Search for the cell housing the specified text and yield its [X, Y] center coordinate. 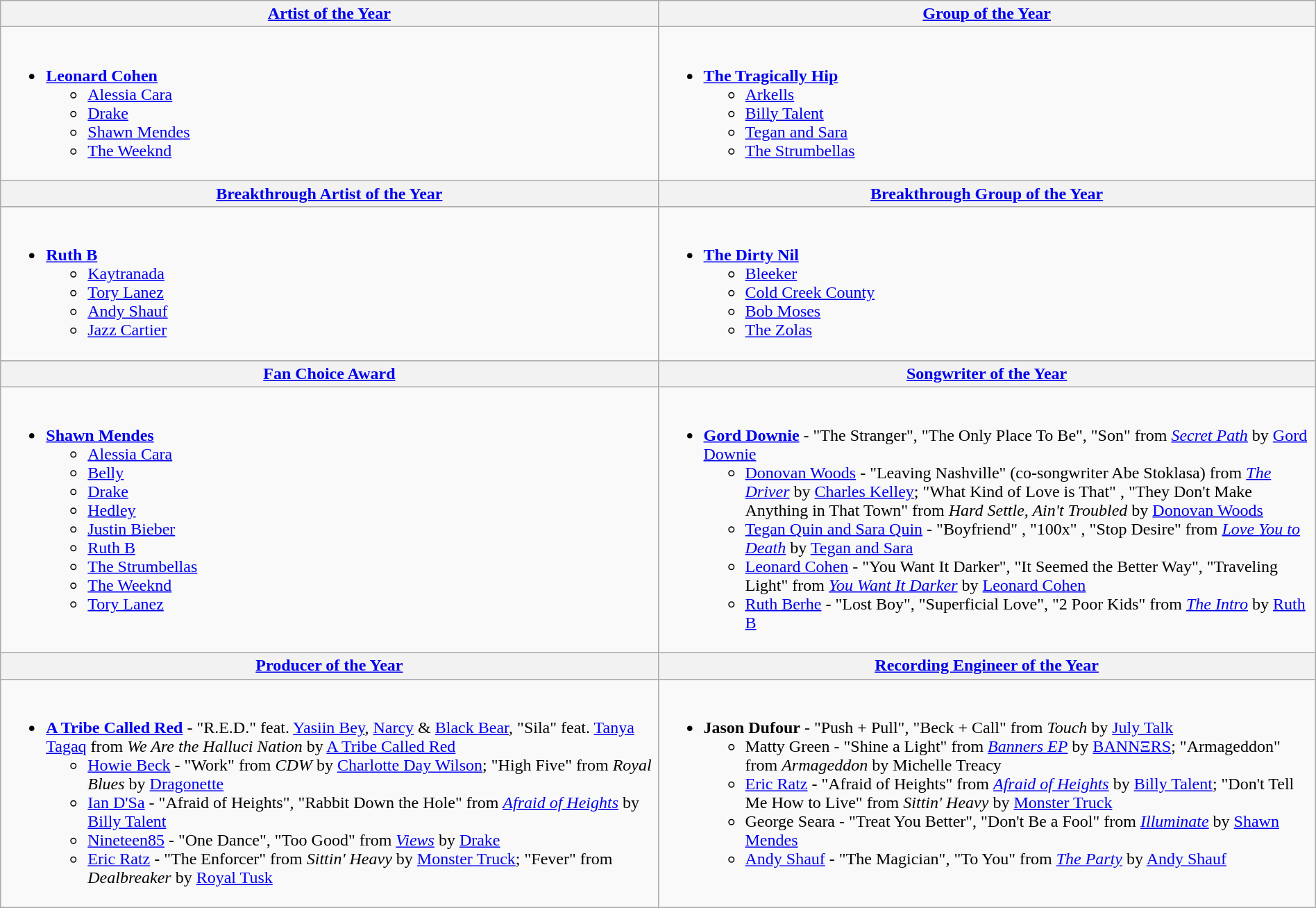
Fan Choice Award [329, 373]
Artist of the Year [329, 14]
The Dirty NilBleekerCold Creek CountyBob MosesThe Zolas [987, 283]
Group of the Year [987, 14]
Producer of the Year [329, 666]
Breakthrough Group of the Year [987, 194]
Shawn MendesAlessia CaraBellyDrakeHedleyJustin BieberRuth BThe StrumbellasThe WeekndTory Lanez [329, 519]
Songwriter of the Year [987, 373]
Ruth BKaytranadaTory LanezAndy ShaufJazz Cartier [329, 283]
Recording Engineer of the Year [987, 666]
Breakthrough Artist of the Year [329, 194]
Leonard CohenAlessia CaraDrakeShawn MendesThe Weeknd [329, 104]
The Tragically HipArkellsBilly TalentTegan and SaraThe Strumbellas [987, 104]
